Output the (x, y) coordinate of the center of the cell containing the given text.  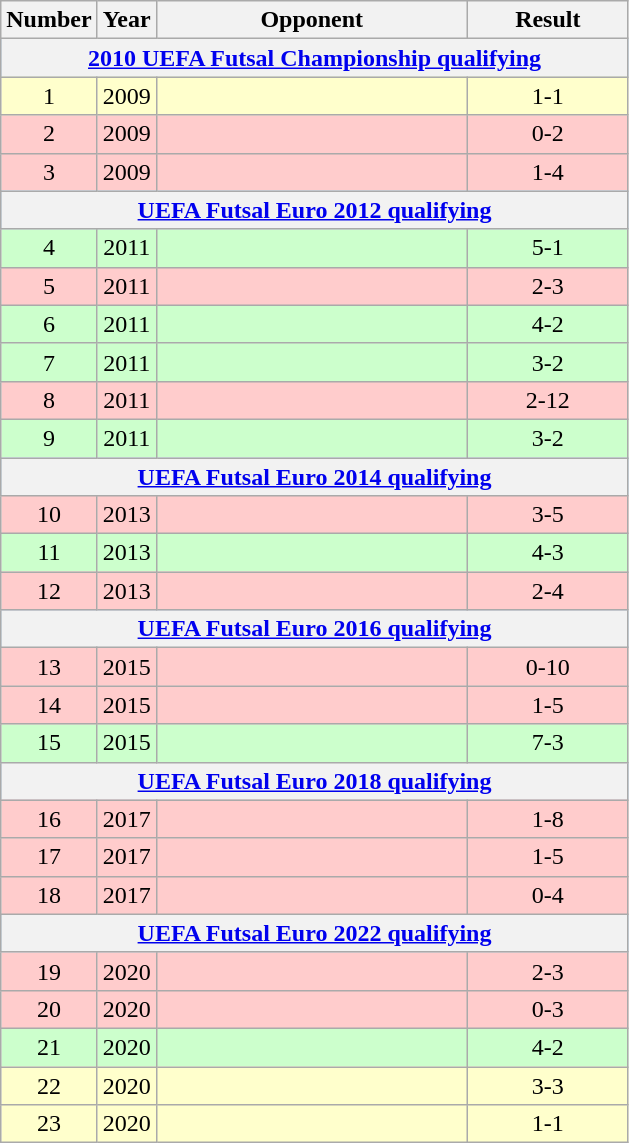
14 (49, 705)
2-12 (548, 400)
Result (548, 20)
UEFA Futsal Euro 2014 qualifying (315, 477)
7-3 (548, 743)
UEFA Futsal Euro 2012 qualifying (315, 210)
0-3 (548, 1009)
Opponent (312, 20)
20 (49, 1009)
4 (49, 248)
15 (49, 743)
1-8 (548, 819)
19 (49, 971)
16 (49, 819)
UEFA Futsal Euro 2018 qualifying (315, 781)
2 (49, 134)
18 (49, 895)
17 (49, 857)
Year (126, 20)
3 (49, 172)
1 (49, 96)
2010 UEFA Futsal Championship qualifying (315, 58)
UEFA Futsal Euro 2016 qualifying (315, 629)
5-1 (548, 248)
5 (49, 286)
10 (49, 515)
1-4 (548, 172)
Number (49, 20)
22 (49, 1085)
12 (49, 591)
4-3 (548, 553)
8 (49, 400)
9 (49, 438)
11 (49, 553)
3-3 (548, 1085)
7 (49, 362)
23 (49, 1124)
0-10 (548, 667)
2-4 (548, 591)
UEFA Futsal Euro 2022 qualifying (315, 933)
21 (49, 1047)
0-4 (548, 895)
0-2 (548, 134)
3-5 (548, 515)
13 (49, 667)
6 (49, 324)
